Locate the cell with the specified text and output its (x, y) center coordinate. 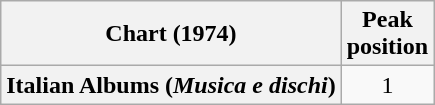
Italian Albums (Musica e dischi) (171, 85)
Chart (1974) (171, 34)
Peakposition (387, 34)
1 (387, 85)
